Identify which cell holds the provided text, then report its [x, y] central coordinate. 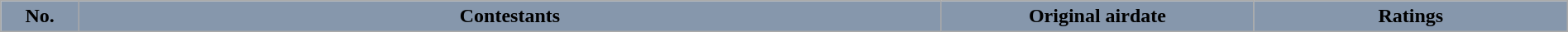
No. [40, 16]
Contestants [509, 16]
Original airdate [1097, 16]
Ratings [1411, 16]
